Return the [x, y] coordinate for the center point of the cell that contains the specified text.  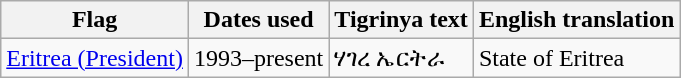
Tigrinya text [402, 20]
Flag [95, 20]
1993–present [258, 58]
English translation [576, 20]
State of Eritrea [576, 58]
Eritrea (President) [95, 58]
ሃገረ ኤርትራ [402, 58]
Dates used [258, 20]
